Locate the cell with the specified text and output its [X, Y] center coordinate. 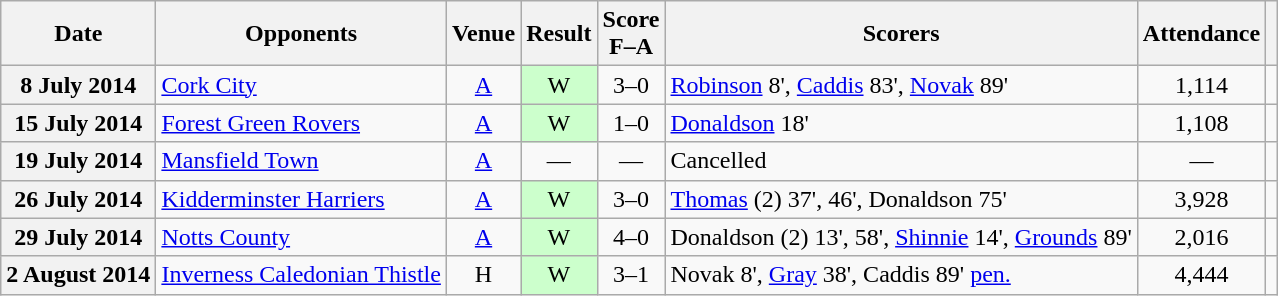
Attendance [1201, 34]
1,114 [1201, 85]
Mansfield Town [302, 161]
8 July 2014 [78, 85]
2 August 2014 [78, 275]
Donaldson (2) 13', 58', Shinnie 14', Grounds 89' [901, 237]
4–0 [631, 237]
1,108 [1201, 123]
26 July 2014 [78, 199]
29 July 2014 [78, 237]
ScoreF–A [631, 34]
Cork City [302, 85]
Result [559, 34]
Forest Green Rovers [302, 123]
Thomas (2) 37', 46', Donaldson 75' [901, 199]
Date [78, 34]
15 July 2014 [78, 123]
Scorers [901, 34]
Kidderminster Harriers [302, 199]
Inverness Caledonian Thistle [302, 275]
3–1 [631, 275]
3,928 [1201, 199]
Cancelled [901, 161]
Donaldson 18' [901, 123]
Robinson 8', Caddis 83', Novak 89' [901, 85]
Opponents [302, 34]
1–0 [631, 123]
19 July 2014 [78, 161]
Novak 8', Gray 38', Caddis 89' pen. [901, 275]
2,016 [1201, 237]
Venue [483, 34]
H [483, 275]
4,444 [1201, 275]
Notts County [302, 237]
